Output the [X, Y] coordinate of the center of the cell containing the given text.  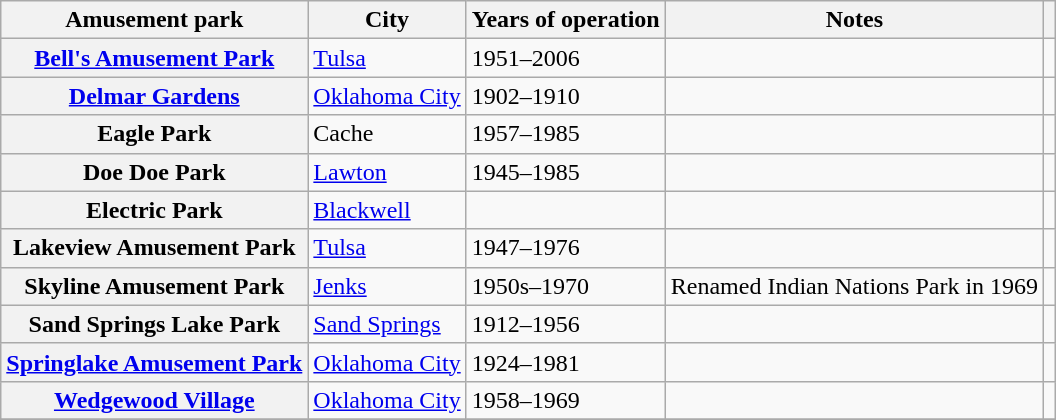
1958–1969 [566, 400]
Blackwell [387, 210]
Notes [854, 20]
Jenks [387, 286]
Springlake Amusement Park [154, 362]
City [387, 20]
1924–1981 [566, 362]
1902–1910 [566, 96]
Cache [387, 134]
Skyline Amusement Park [154, 286]
Delmar Gardens [154, 96]
1951–2006 [566, 58]
Years of operation [566, 20]
1912–1956 [566, 324]
1947–1976 [566, 248]
1957–1985 [566, 134]
Electric Park [154, 210]
Eagle Park [154, 134]
Doe Doe Park [154, 172]
Renamed Indian Nations Park in 1969 [854, 286]
Sand Springs [387, 324]
Bell's Amusement Park [154, 58]
1950s–1970 [566, 286]
Amusement park [154, 20]
Sand Springs Lake Park [154, 324]
1945–1985 [566, 172]
Wedgewood Village [154, 400]
Lawton [387, 172]
Lakeview Amusement Park [154, 248]
